Locate the cell with the specified text and output its (x, y) center coordinate. 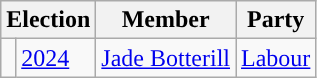
2024 (56, 58)
Election (48, 20)
Jade Botterill (166, 58)
Member (166, 20)
Labour (276, 58)
Party (276, 20)
